Identify which cell holds the provided text, then report its (x, y) central coordinate. 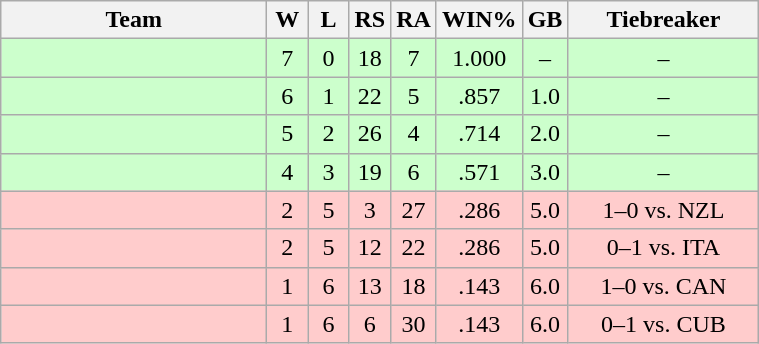
WIN% (479, 20)
1–0 vs. CAN (664, 286)
27 (414, 210)
0–1 vs. CUB (664, 324)
GB (545, 20)
0–1 vs. ITA (664, 248)
30 (414, 324)
12 (370, 248)
26 (370, 134)
RS (370, 20)
RA (414, 20)
13 (370, 286)
19 (370, 172)
L (328, 20)
0 (328, 58)
.857 (479, 96)
2.0 (545, 134)
1.0 (545, 96)
1–0 vs. NZL (664, 210)
Tiebreaker (664, 20)
W (288, 20)
.571 (479, 172)
Team (134, 20)
3.0 (545, 172)
.714 (479, 134)
1.000 (479, 58)
